Capture the cell that displays the provided text and extract its (x, y) central coordinate. 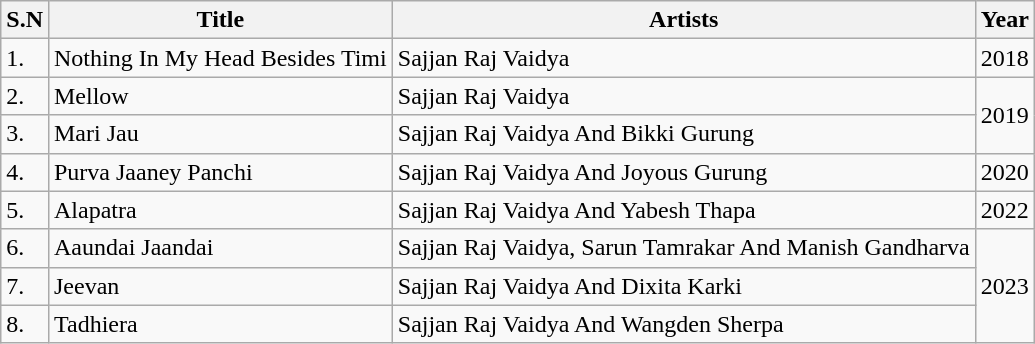
Aaundai Jaandai (220, 248)
Sajjan Raj Vaidya And Dixita Karki (684, 286)
4. (25, 172)
2019 (1004, 115)
Year (1004, 20)
Sajjan Raj Vaidya And Bikki Gurung (684, 134)
Jeevan (220, 286)
8. (25, 324)
Nothing In My Head Besides Timi (220, 58)
1. (25, 58)
Sajjan Raj Vaidya And Joyous Gurung (684, 172)
2023 (1004, 286)
S.N (25, 20)
6. (25, 248)
Artists (684, 20)
Alapatra (220, 210)
Mari Jau (220, 134)
7. (25, 286)
2022 (1004, 210)
2018 (1004, 58)
2020 (1004, 172)
5. (25, 210)
2. (25, 96)
Title (220, 20)
Mellow (220, 96)
Sajjan Raj Vaidya And Yabesh Thapa (684, 210)
Sajjan Raj Vaidya And Wangden Sherpa (684, 324)
Tadhiera (220, 324)
3. (25, 134)
Sajjan Raj Vaidya, Sarun Tamrakar And Manish Gandharva (684, 248)
Purva Jaaney Panchi (220, 172)
